From the cell containing the given text, extract its center point as (X, Y) coordinate. 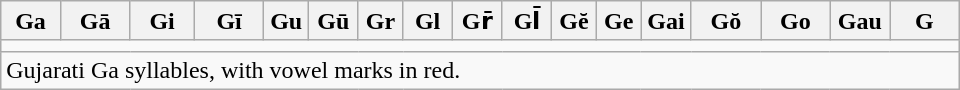
Ga (31, 21)
Gu (286, 21)
Ge (618, 21)
Gi (162, 21)
Gr̄ (477, 21)
Gl (428, 21)
Go (796, 21)
Gau (860, 21)
Gā (94, 21)
Gĕ (574, 21)
Gujarati Ga syllables, with vowel marks in red. (480, 70)
Gl̄ (527, 21)
Gr (380, 21)
Gŏ (726, 21)
Gai (666, 21)
G (925, 21)
Gū (333, 21)
Gī (228, 21)
